Extract the [X, Y] coordinate from the center of the cell holding the provided text.  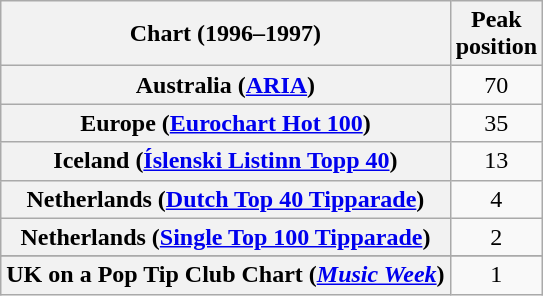
Chart (1996–1997) [226, 34]
4 [496, 199]
2 [496, 237]
Netherlands (Dutch Top 40 Tipparade) [226, 199]
70 [496, 85]
35 [496, 123]
Australia (ARIA) [226, 85]
1 [496, 275]
UK on a Pop Tip Club Chart (Music Week) [226, 275]
13 [496, 161]
Europe (Eurochart Hot 100) [226, 123]
Peakposition [496, 34]
Iceland (Íslenski Listinn Topp 40) [226, 161]
Netherlands (Single Top 100 Tipparade) [226, 237]
